Find where the given text appears and provide that cell's center as [x, y] coordinate. 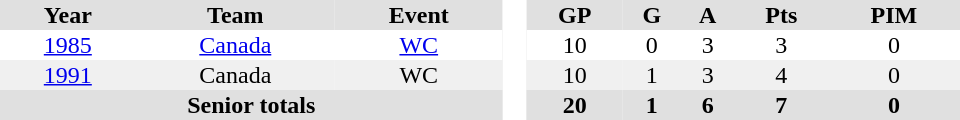
Year [68, 15]
6 [708, 105]
GP [574, 15]
1991 [68, 75]
A [708, 15]
Senior totals [252, 105]
Team [236, 15]
4 [782, 75]
1985 [68, 45]
7 [782, 105]
Event [419, 15]
PIM [894, 15]
G [652, 15]
Pts [782, 15]
20 [574, 105]
